Extract the [x, y] coordinate from the center of the cell holding the provided text.  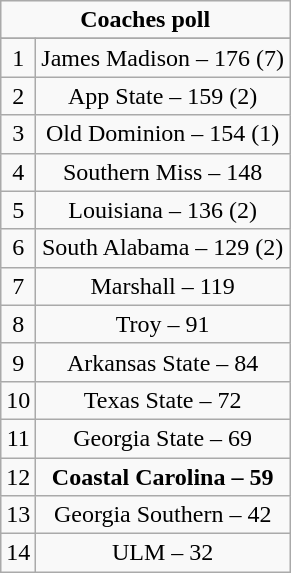
Louisiana – 136 (2) [163, 210]
11 [18, 438]
7 [18, 286]
3 [18, 134]
Old Dominion – 154 (1) [163, 134]
10 [18, 400]
8 [18, 324]
South Alabama – 129 (2) [163, 248]
4 [18, 172]
Coastal Carolina – 59 [163, 477]
Georgia State – 69 [163, 438]
2 [18, 96]
Marshall – 119 [163, 286]
Georgia Southern – 42 [163, 515]
5 [18, 210]
Coaches poll [146, 20]
Troy – 91 [163, 324]
9 [18, 362]
App State – 159 (2) [163, 96]
James Madison – 176 (7) [163, 58]
6 [18, 248]
Southern Miss – 148 [163, 172]
1 [18, 58]
ULM – 32 [163, 553]
Texas State – 72 [163, 400]
Arkansas State – 84 [163, 362]
13 [18, 515]
14 [18, 553]
12 [18, 477]
